Capture the cell that displays the provided text and extract its [X, Y] central coordinate. 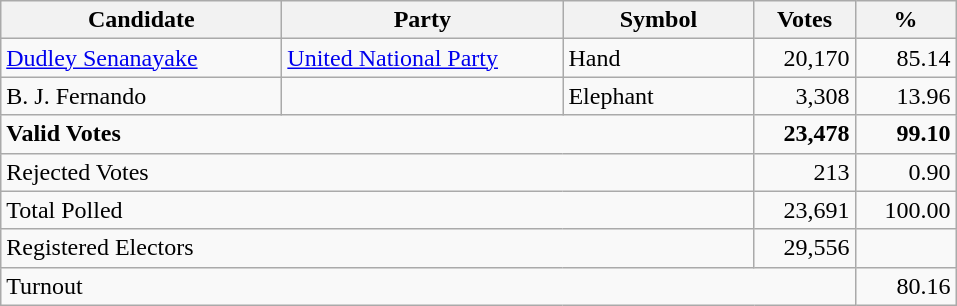
80.16 [906, 286]
Turnout [428, 286]
Candidate [142, 20]
85.14 [906, 58]
29,556 [804, 248]
United National Party [422, 58]
213 [804, 172]
Registered Electors [378, 248]
Votes [804, 20]
Rejected Votes [378, 172]
23,691 [804, 210]
Elephant [658, 96]
23,478 [804, 134]
0.90 [906, 172]
Valid Votes [378, 134]
99.10 [906, 134]
Total Polled [378, 210]
3,308 [804, 96]
B. J. Fernando [142, 96]
Party [422, 20]
13.96 [906, 96]
Hand [658, 58]
100.00 [906, 210]
Symbol [658, 20]
Dudley Senanayake [142, 58]
20,170 [804, 58]
% [906, 20]
